Capture the cell that displays the provided text and extract its [X, Y] central coordinate. 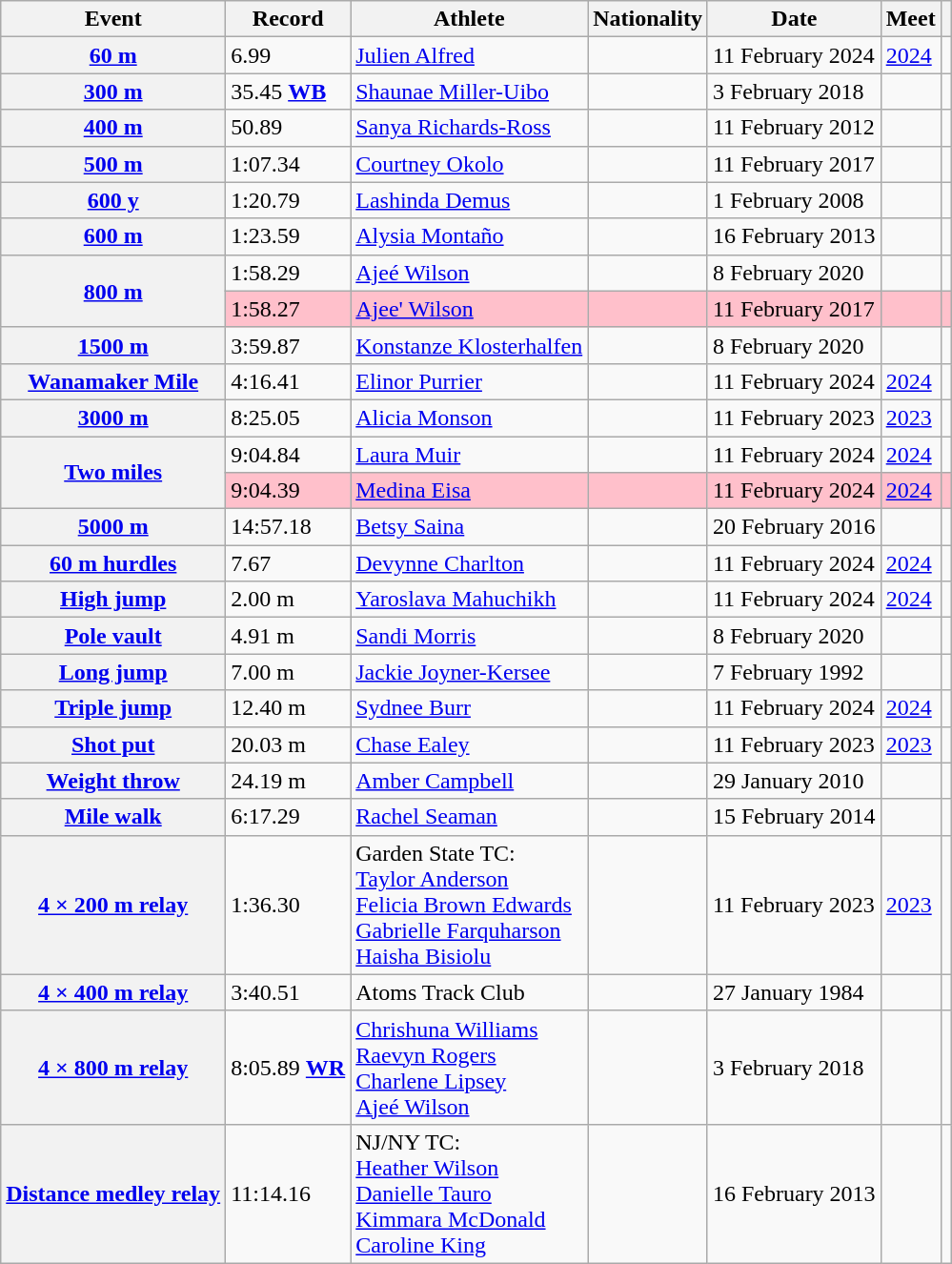
15 February 2014 [794, 817]
Date [794, 19]
3:59.87 [288, 345]
50.89 [288, 128]
600 y [113, 200]
1500 m [113, 345]
20 February 2016 [794, 527]
600 m [113, 236]
Shaunae Miller-Uibo [469, 92]
NJ/NY TC:Heather WilsonDanielle TauroKimmara McDonaldCaroline King [469, 1193]
300 m [113, 92]
Weight throw [113, 781]
Record [288, 19]
1:58.27 [288, 309]
Garden State TC:Taylor AndersonFelicia Brown EdwardsGabrielle FarquharsonHaisha Bisiolu [469, 905]
12.40 m [288, 708]
High jump [113, 600]
8:25.05 [288, 418]
800 m [113, 291]
Shot put [113, 744]
4 × 800 m relay [113, 1068]
Meet [911, 19]
1:20.79 [288, 200]
11 February 2012 [794, 128]
Wanamaker Mile [113, 381]
Medina Eisa [469, 491]
Alysia Montaño [469, 236]
Julien Alfred [469, 55]
Yaroslava Mahuchikh [469, 600]
Chase Ealey [469, 744]
24.19 m [288, 781]
6.99 [288, 55]
Konstanze Klosterhalfen [469, 345]
500 m [113, 164]
Two miles [113, 473]
9:04.84 [288, 455]
Nationality [648, 19]
1 February 2008 [794, 200]
60 m hurdles [113, 563]
Triple jump [113, 708]
3000 m [113, 418]
Chrishuna WilliamsRaevyn RogersCharlene LipseyAjeé Wilson [469, 1068]
Sydnee Burr [469, 708]
1:07.34 [288, 164]
Ajee' Wilson [469, 309]
Sandi Morris [469, 636]
60 m [113, 55]
20.03 m [288, 744]
Pole vault [113, 636]
Mile walk [113, 817]
Atoms Track Club [469, 992]
Distance medley relay [113, 1193]
7 February 1992 [794, 672]
Event [113, 19]
6:17.29 [288, 817]
35.45 WB [288, 92]
1:58.29 [288, 273]
4:16.41 [288, 381]
Long jump [113, 672]
2.00 m [288, 600]
Jackie Joyner-Kersee [469, 672]
400 m [113, 128]
7.67 [288, 563]
27 January 1984 [794, 992]
Courtney Okolo [469, 164]
3:40.51 [288, 992]
Lashinda Demus [469, 200]
Amber Campbell [469, 781]
Rachel Seaman [469, 817]
Betsy Saina [469, 527]
1:23.59 [288, 236]
Athlete [469, 19]
Devynne Charlton [469, 563]
4 × 400 m relay [113, 992]
29 January 2010 [794, 781]
11:14.16 [288, 1193]
Ajeé Wilson [469, 273]
5000 m [113, 527]
4.91 m [288, 636]
Elinor Purrier [469, 381]
Laura Muir [469, 455]
Sanya Richards-Ross [469, 128]
4 × 200 m relay [113, 905]
9:04.39 [288, 491]
7.00 m [288, 672]
14:57.18 [288, 527]
Alicia Monson [469, 418]
1:36.30 [288, 905]
8:05.89 WR [288, 1068]
